For the text-containing cell, return its midpoint in (X, Y) coordinate format. 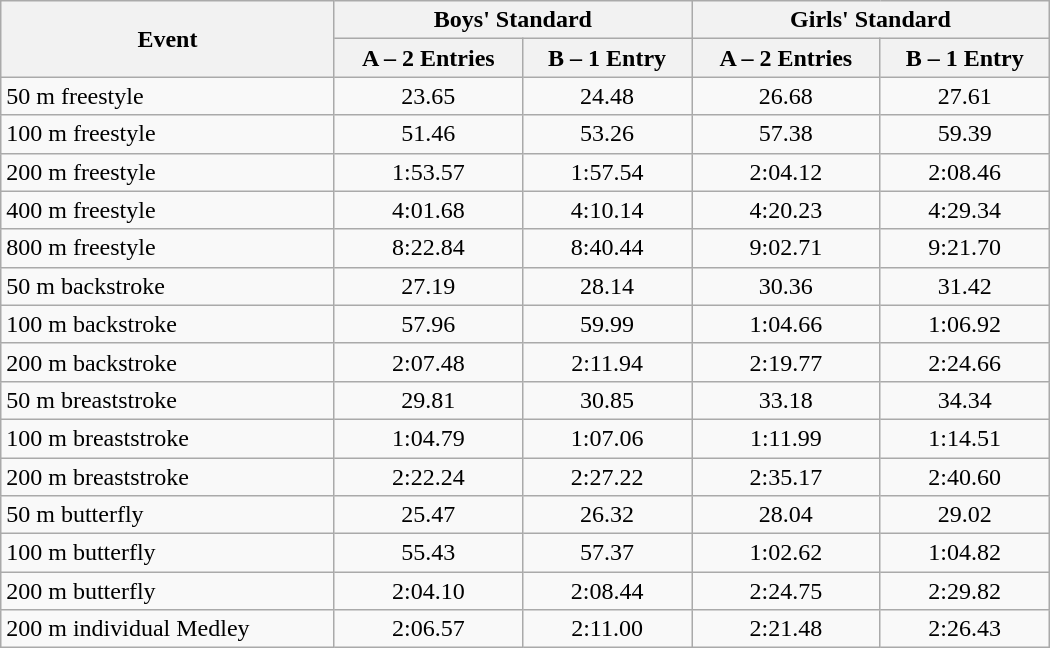
1:57.54 (608, 172)
28.14 (608, 286)
50 m freestyle (168, 96)
200 m backstroke (168, 362)
4:10.14 (608, 210)
1:06.92 (964, 324)
Event (168, 39)
29.02 (964, 515)
2:06.57 (428, 629)
1:04.82 (964, 553)
55.43 (428, 553)
Girls' Standard (871, 20)
59.99 (608, 324)
1:02.62 (786, 553)
200 m freestyle (168, 172)
Boys' Standard (513, 20)
27.61 (964, 96)
8:22.84 (428, 248)
100 m freestyle (168, 134)
59.39 (964, 134)
53.26 (608, 134)
2:24.75 (786, 591)
2:11.00 (608, 629)
200 m butterfly (168, 591)
2:04.12 (786, 172)
23.65 (428, 96)
30.85 (608, 400)
200 m breaststroke (168, 477)
1:04.66 (786, 324)
2:29.82 (964, 591)
30.36 (786, 286)
50 m butterfly (168, 515)
2:08.44 (608, 591)
4:01.68 (428, 210)
2:21.48 (786, 629)
9:02.71 (786, 248)
26.32 (608, 515)
31.42 (964, 286)
57.37 (608, 553)
800 m freestyle (168, 248)
2:19.77 (786, 362)
100 m backstroke (168, 324)
33.18 (786, 400)
27.19 (428, 286)
50 m breaststroke (168, 400)
25.47 (428, 515)
34.34 (964, 400)
8:40.44 (608, 248)
24.48 (608, 96)
9:21.70 (964, 248)
2:24.66 (964, 362)
400 m freestyle (168, 210)
2:07.48 (428, 362)
4:20.23 (786, 210)
100 m butterfly (168, 553)
2:08.46 (964, 172)
1:14.51 (964, 438)
1:53.57 (428, 172)
100 m breaststroke (168, 438)
200 m individual Medley (168, 629)
28.04 (786, 515)
1:11.99 (786, 438)
2:35.17 (786, 477)
51.46 (428, 134)
57.38 (786, 134)
2:27.22 (608, 477)
50 m backstroke (168, 286)
2:11.94 (608, 362)
4:29.34 (964, 210)
2:26.43 (964, 629)
2:22.24 (428, 477)
26.68 (786, 96)
1:07.06 (608, 438)
29.81 (428, 400)
57.96 (428, 324)
2:04.10 (428, 591)
1:04.79 (428, 438)
2:40.60 (964, 477)
